Return the (x, y) coordinate for the center point of the cell that contains the specified text.  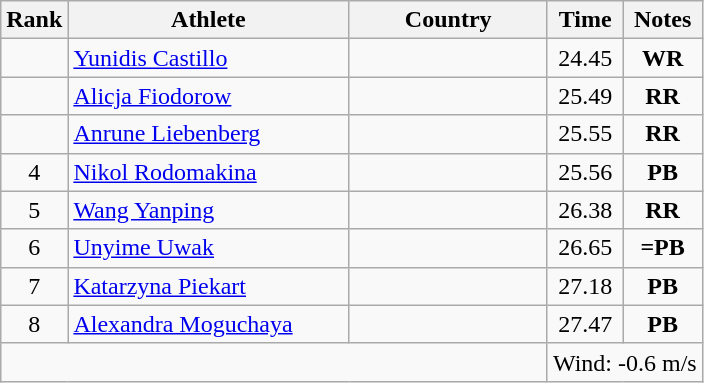
Katarzyna Piekart (208, 286)
Alicja Fiodorow (208, 96)
Country (448, 20)
Rank (34, 20)
24.45 (584, 58)
27.18 (584, 286)
26.38 (584, 210)
25.55 (584, 134)
27.47 (584, 324)
WR (662, 58)
Notes (662, 20)
26.65 (584, 248)
6 (34, 248)
Wang Yanping (208, 210)
Yunidis Castillo (208, 58)
Wind: -0.6 m/s (624, 362)
Athlete (208, 20)
25.49 (584, 96)
4 (34, 172)
5 (34, 210)
Anrune Liebenberg (208, 134)
Unyime Uwak (208, 248)
25.56 (584, 172)
Alexandra Moguchaya (208, 324)
=PB (662, 248)
Time (584, 20)
7 (34, 286)
Nikol Rodomakina (208, 172)
8 (34, 324)
